Output the [x, y] coordinate of the center of the cell containing the given text.  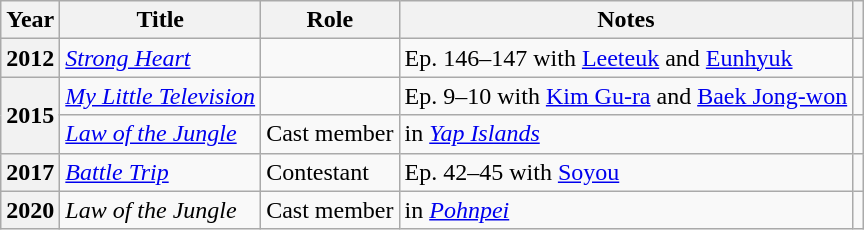
2015 [30, 115]
Battle Trip [160, 172]
2017 [30, 172]
2012 [30, 58]
Ep. 42–45 with Soyou [626, 172]
Contestant [330, 172]
in Yap Islands [626, 134]
Ep. 9–10 with Kim Gu-ra and Baek Jong-won [626, 96]
in Pohnpei [626, 210]
Year [30, 20]
Notes [626, 20]
Strong Heart [160, 58]
Title [160, 20]
Role [330, 20]
My Little Television [160, 96]
2020 [30, 210]
Ep. 146–147 with Leeteuk and Eunhyuk [626, 58]
